Identify which cell holds the provided text, then report its [X, Y] central coordinate. 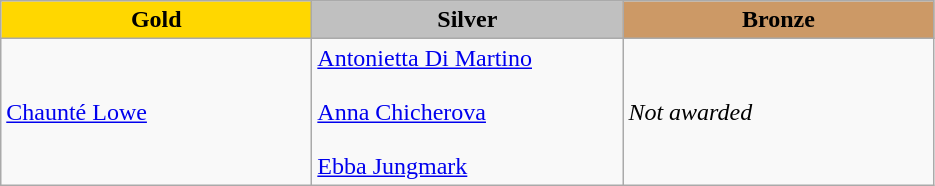
Bronze [778, 20]
Antonietta Di MartinoAnna ChicherovaEbba Jungmark [468, 112]
Silver [468, 20]
Chaunté Lowe [156, 112]
Not awarded [778, 112]
Gold [156, 20]
